Provide the [X, Y] coordinate of the cell's center where the given text is located.  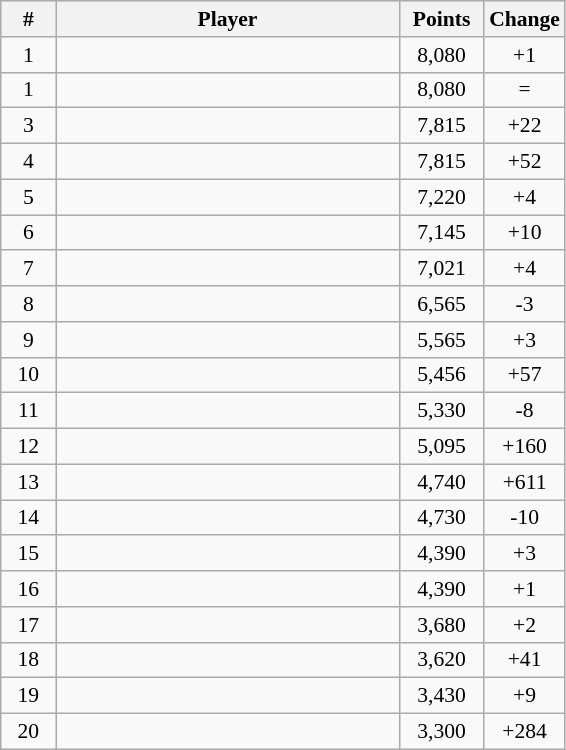
+160 [524, 447]
4,730 [442, 518]
5,330 [442, 411]
15 [28, 554]
3 [28, 126]
12 [28, 447]
+611 [524, 482]
9 [28, 340]
= [524, 90]
-10 [524, 518]
7,021 [442, 269]
+9 [524, 696]
# [28, 19]
Player [228, 19]
6,565 [442, 304]
-3 [524, 304]
13 [28, 482]
16 [28, 589]
3,620 [442, 660]
+10 [524, 233]
5 [28, 197]
4 [28, 162]
14 [28, 518]
4,740 [442, 482]
6 [28, 233]
-8 [524, 411]
+52 [524, 162]
Points [442, 19]
Change [524, 19]
7,145 [442, 233]
+22 [524, 126]
3,680 [442, 625]
8 [28, 304]
5,565 [442, 340]
10 [28, 375]
5,095 [442, 447]
5,456 [442, 375]
3,300 [442, 732]
18 [28, 660]
+57 [524, 375]
7,220 [442, 197]
11 [28, 411]
+2 [524, 625]
+284 [524, 732]
19 [28, 696]
+41 [524, 660]
3,430 [442, 696]
7 [28, 269]
20 [28, 732]
17 [28, 625]
